Extract the (x, y) coordinate from the center of the cell holding the provided text.  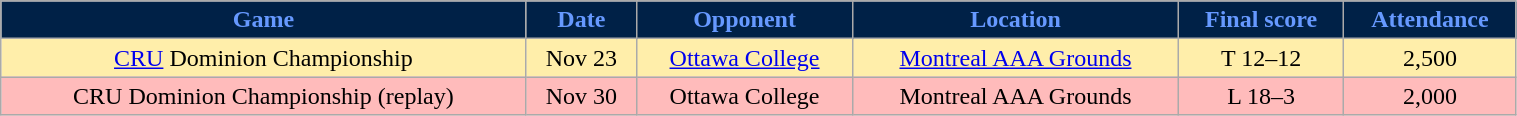
2,000 (1430, 96)
2,500 (1430, 58)
CRU Dominion Championship (replay) (264, 96)
L 18–3 (1260, 96)
T 12–12 (1260, 58)
Nov 30 (582, 96)
Final score (1260, 20)
Attendance (1430, 20)
Game (264, 20)
Location (1016, 20)
Opponent (745, 20)
Date (582, 20)
Nov 23 (582, 58)
CRU Dominion Championship (264, 58)
